Provide the (X, Y) coordinate of the cell's center where the given text is located.  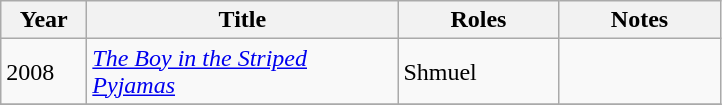
Year (44, 20)
Roles (478, 20)
2008 (44, 72)
Title (242, 20)
Notes (640, 20)
The Boy in the Striped Pyjamas (242, 72)
Shmuel (478, 72)
